Extract the (X, Y) coordinate from the center of the cell holding the provided text.  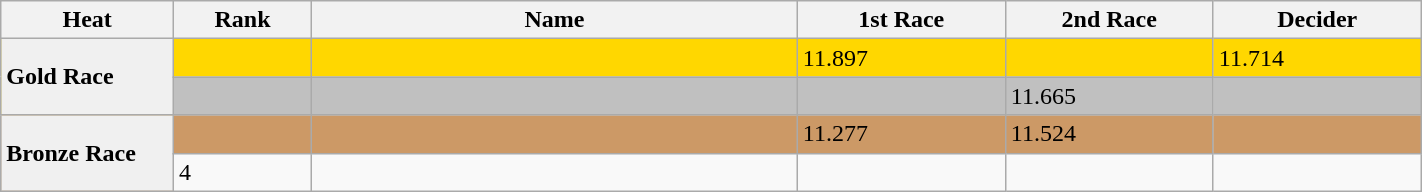
11.524 (1109, 134)
11.897 (901, 58)
Decider (1317, 20)
2nd Race (1109, 20)
Name (555, 20)
Gold Race (88, 77)
11.714 (1317, 58)
1st Race (901, 20)
4 (242, 172)
Rank (242, 20)
Heat (88, 20)
Bronze Race (88, 153)
11.665 (1109, 96)
11.277 (901, 134)
